Return the (x, y) coordinate for the center point of the cell that contains the specified text.  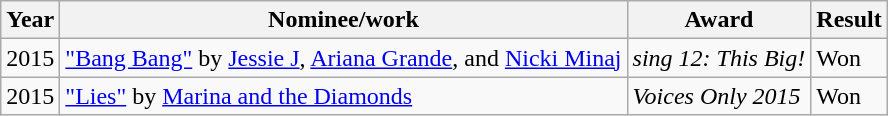
Voices Only 2015 (719, 96)
Nominee/work (344, 20)
Year (30, 20)
Award (719, 20)
Result (849, 20)
"Bang Bang" by Jessie J, Ariana Grande, and Nicki Minaj (344, 58)
"Lies" by Marina and the Diamonds (344, 96)
sing 12: This Big! (719, 58)
